Detect which cell encompasses the target text, then output its (X, Y) center coordinate. 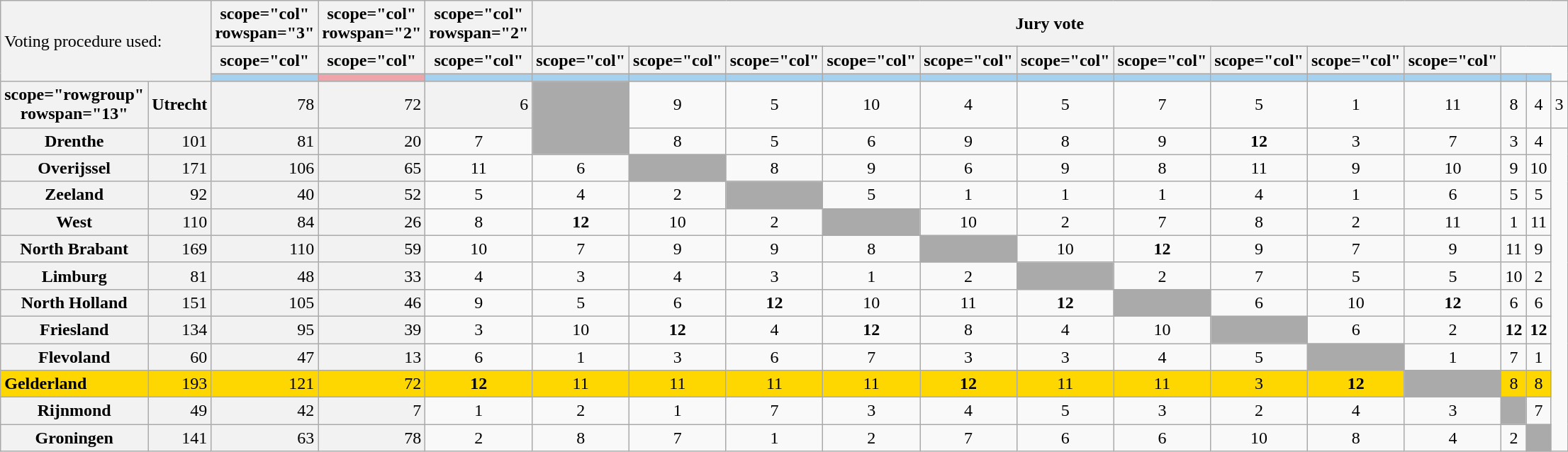
Limburg (74, 276)
52 (371, 195)
26 (371, 222)
Flevoland (74, 356)
193 (180, 384)
Zeeland (74, 195)
North Brabant (74, 249)
Drenthe (74, 141)
84 (265, 222)
134 (180, 329)
46 (371, 303)
scope="rowgroup" rowspan="13" (74, 105)
101 (180, 141)
60 (180, 356)
Rijnmond (74, 411)
151 (180, 303)
48 (265, 276)
33 (371, 276)
121 (265, 384)
171 (180, 168)
47 (265, 356)
105 (265, 303)
Utrecht (180, 105)
59 (371, 249)
49 (180, 411)
63 (265, 438)
Overijssel (74, 168)
42 (265, 411)
Voting procedure used: (106, 41)
65 (371, 168)
92 (180, 195)
North Holland (74, 303)
106 (265, 168)
Jury vote (1050, 24)
13 (371, 356)
39 (371, 329)
141 (180, 438)
Groningen (74, 438)
40 (265, 195)
Friesland (74, 329)
scope="col" rowspan="3" (265, 24)
95 (265, 329)
169 (180, 249)
Gelderland (74, 384)
West (74, 222)
20 (371, 141)
